Return (X, Y) of the center of cell containing provided text 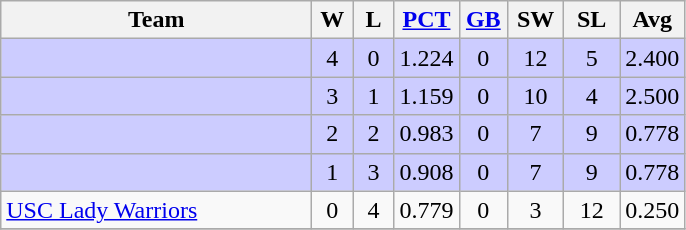
5 (592, 58)
SL (592, 20)
Team (156, 20)
1.159 (426, 96)
SW (536, 20)
W (332, 20)
0.779 (426, 210)
GB (484, 20)
0.983 (426, 134)
L (374, 20)
10 (536, 96)
Avg (652, 20)
0.908 (426, 172)
1.224 (426, 58)
USC Lady Warriors (156, 210)
2.500 (652, 96)
0.250 (652, 210)
2.400 (652, 58)
PCT (426, 20)
